Output the [X, Y] coordinate of the center of the cell containing the given text.  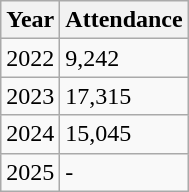
2025 [30, 172]
2024 [30, 134]
Year [30, 20]
2022 [30, 58]
15,045 [124, 134]
- [124, 172]
Attendance [124, 20]
17,315 [124, 96]
9,242 [124, 58]
2023 [30, 96]
